Output the (X, Y) coordinate of the center of the cell containing the given text.  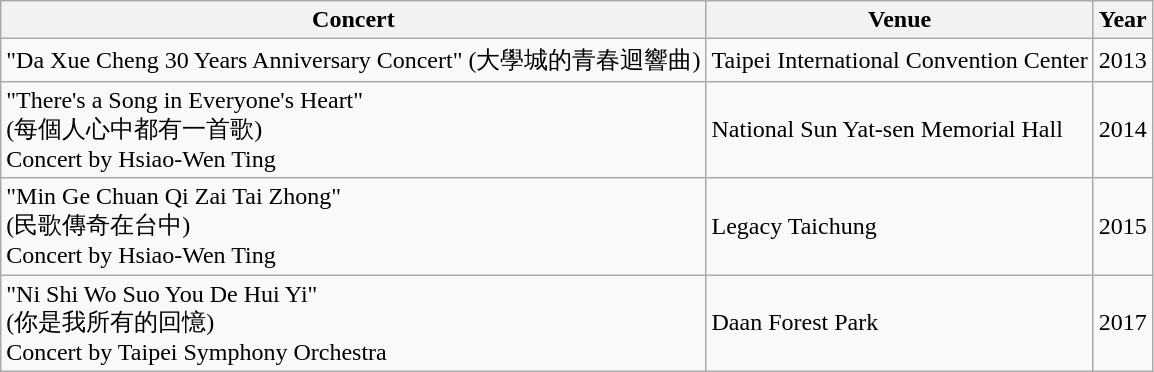
Venue (900, 20)
Concert (354, 20)
2015 (1122, 226)
Legacy Taichung (900, 226)
National Sun Yat-sen Memorial Hall (900, 130)
Taipei International Convention Center (900, 60)
"Ni Shi Wo Suo You De Hui Yi"(你是我所有的回憶)Concert by Taipei Symphony Orchestra (354, 322)
Year (1122, 20)
"There's a Song in Everyone's Heart"(每個人心中都有一首歌)Concert by Hsiao-Wen Ting (354, 130)
"Da Xue Cheng 30 Years Anniversary Concert" (大學城的青春迴響曲) (354, 60)
Daan Forest Park (900, 322)
2017 (1122, 322)
"Min Ge Chuan Qi Zai Tai Zhong"(民歌傳奇在台中)Concert by Hsiao-Wen Ting (354, 226)
2014 (1122, 130)
2013 (1122, 60)
